Find where the given text appears and provide that cell's center as (X, Y) coordinate. 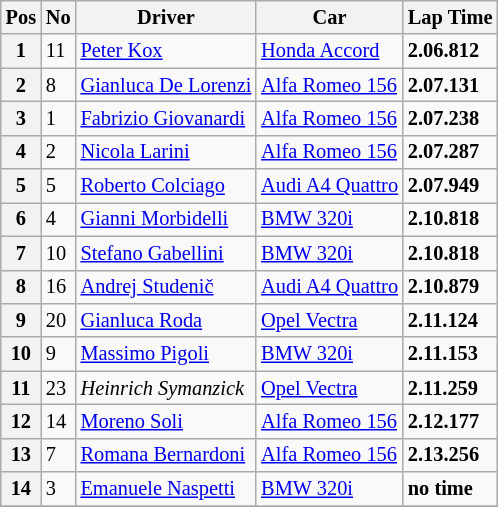
Driver (166, 17)
Gianluca De Lorenzi (166, 85)
2.11.153 (450, 354)
Andrej Studenič (166, 287)
2.07.238 (450, 118)
2.13.256 (450, 455)
Nicola Larini (166, 152)
16 (58, 287)
2.06.812 (450, 51)
Car (330, 17)
Roberto Colciago (166, 186)
Gianluca Roda (166, 320)
Peter Kox (166, 51)
Massimo Pigoli (166, 354)
Lap Time (450, 17)
no time (450, 489)
20 (58, 320)
6 (21, 219)
2.11.124 (450, 320)
Pos (21, 17)
Honda Accord (330, 51)
Heinrich Symanzick (166, 388)
2.11.259 (450, 388)
2.07.949 (450, 186)
Moreno Soli (166, 421)
23 (58, 388)
No (58, 17)
2.12.177 (450, 421)
13 (21, 455)
Romana Bernardoni (166, 455)
12 (21, 421)
2.07.287 (450, 152)
Fabrizio Giovanardi (166, 118)
2.07.131 (450, 85)
Gianni Morbidelli (166, 219)
Emanuele Naspetti (166, 489)
Stefano Gabellini (166, 253)
2.10.879 (450, 287)
